From the cell containing the given text, extract its center point as (x, y) coordinate. 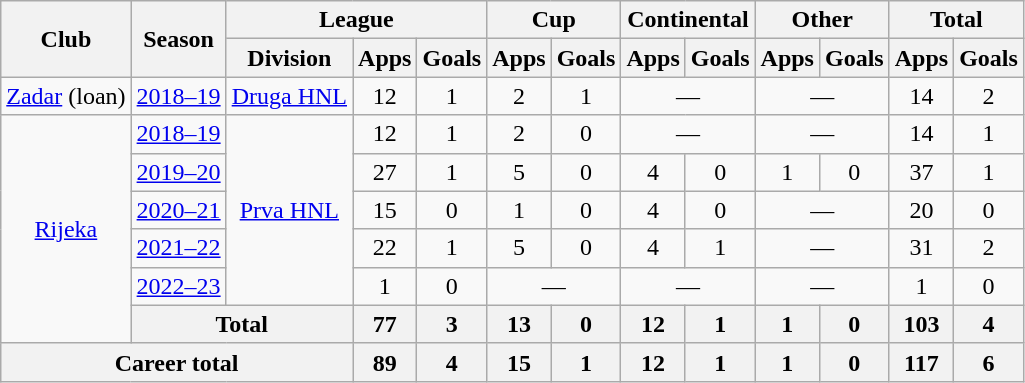
Cup (554, 20)
Zadar (loan) (66, 96)
6 (989, 362)
77 (385, 324)
Division (289, 58)
27 (385, 172)
Continental (688, 20)
Other (822, 20)
103 (921, 324)
2022–23 (178, 286)
20 (921, 210)
Club (66, 39)
2021–22 (178, 248)
Career total (177, 362)
89 (385, 362)
Rijeka (66, 229)
22 (385, 248)
2020–21 (178, 210)
37 (921, 172)
117 (921, 362)
13 (519, 324)
Druga HNL (289, 96)
3 (452, 324)
31 (921, 248)
Prva HNL (289, 210)
Season (178, 39)
League (356, 20)
2019–20 (178, 172)
